Find where the given text appears and provide that cell's center as [x, y] coordinate. 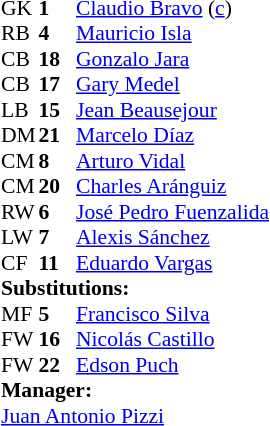
Substitutions: [135, 289]
Charles Aránguiz [172, 187]
RW [20, 212]
Francisco Silva [172, 314]
Mauricio Isla [172, 33]
DM [20, 135]
Eduardo Vargas [172, 263]
Arturo Vidal [172, 161]
16 [57, 339]
Jean Beausejour [172, 110]
CF [20, 263]
Gonzalo Jara [172, 59]
4 [57, 33]
5 [57, 314]
21 [57, 135]
Manager: [135, 391]
José Pedro Fuenzalida [172, 212]
6 [57, 212]
22 [57, 365]
Marcelo Díaz [172, 135]
Nicolás Castillo [172, 339]
11 [57, 263]
Gary Medel [172, 85]
20 [57, 187]
Edson Puch [172, 365]
RB [20, 33]
LW [20, 237]
8 [57, 161]
7 [57, 237]
MF [20, 314]
17 [57, 85]
LB [20, 110]
15 [57, 110]
18 [57, 59]
Alexis Sánchez [172, 237]
